Capture the cell that displays the provided text and extract its [x, y] central coordinate. 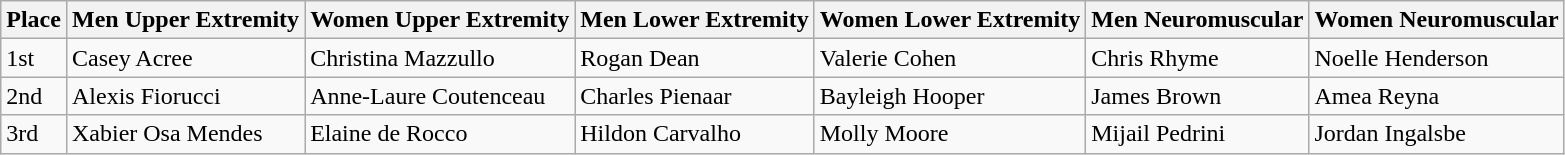
Valerie Cohen [950, 58]
Casey Acree [185, 58]
Molly Moore [950, 134]
Anne-Laure Coutenceau [440, 96]
Charles Pienaar [694, 96]
2nd [34, 96]
Christina Mazzullo [440, 58]
Hildon Carvalho [694, 134]
Xabier Osa Mendes [185, 134]
Place [34, 20]
Chris Rhyme [1198, 58]
Jordan Ingalsbe [1436, 134]
Mijail Pedrini [1198, 134]
Men Upper Extremity [185, 20]
Women Upper Extremity [440, 20]
Men Lower Extremity [694, 20]
Bayleigh Hooper [950, 96]
James Brown [1198, 96]
3rd [34, 134]
Noelle Henderson [1436, 58]
Women Neuromuscular [1436, 20]
Elaine de Rocco [440, 134]
Alexis Fiorucci [185, 96]
Amea Reyna [1436, 96]
Rogan Dean [694, 58]
1st [34, 58]
Women Lower Extremity [950, 20]
Men Neuromuscular [1198, 20]
